Output the (X, Y) coordinate of the center of the cell containing the given text.  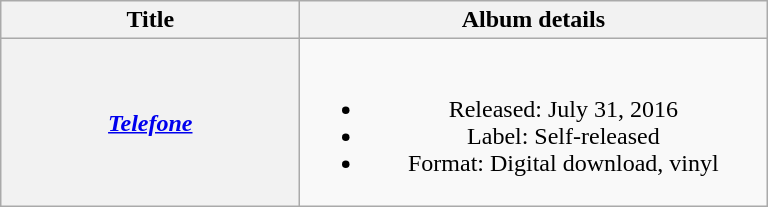
Released: July 31, 2016Label: Self-releasedFormat: Digital download, vinyl (534, 122)
Title (150, 20)
Album details (534, 20)
Telefone (150, 122)
